Detect which cell encompasses the target text, then output its [x, y] center coordinate. 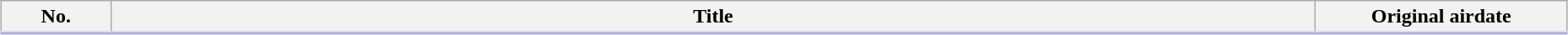
Title [713, 17]
No. [56, 17]
Original airdate [1441, 17]
